Return the (X, Y) coordinate for the center point of the cell that contains the specified text.  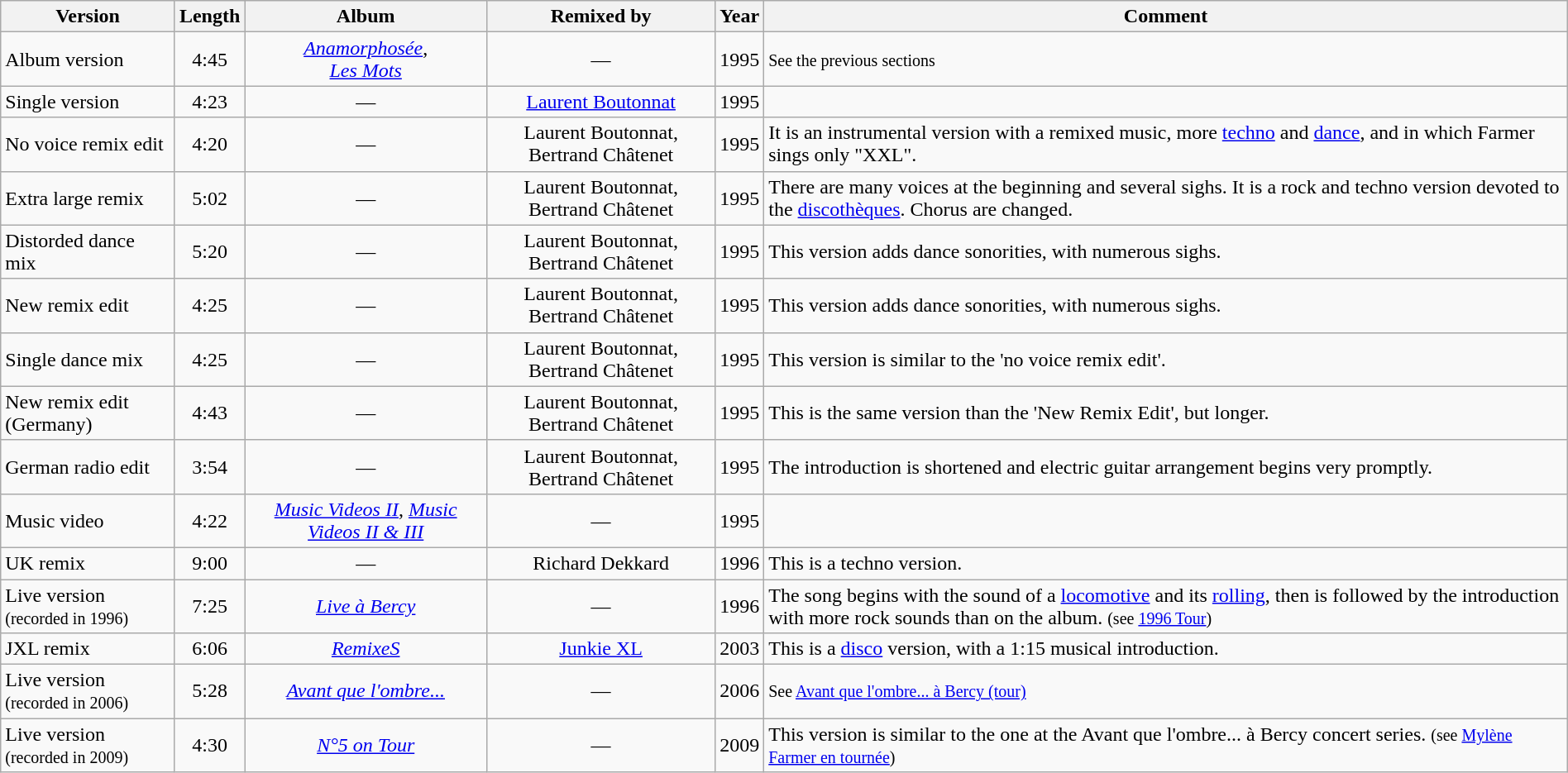
Live version (recorded in 1996) (88, 605)
Laurent Boutonnat (601, 102)
Year (739, 17)
Remixed by (601, 17)
See the previous sections (1166, 60)
New remix edit (88, 306)
New remix edit (Germany) (88, 413)
This is a disco version, with a 1:15 musical introduction. (1166, 649)
3:54 (209, 466)
5:28 (209, 691)
4:23 (209, 102)
No voice remix edit (88, 144)
Comment (1166, 17)
This is a techno version. (1166, 563)
Junkie XL (601, 649)
2006 (739, 691)
N°5 on Tour (366, 746)
Music Videos II, Music Videos II & III (366, 521)
5:02 (209, 198)
Distorded dance mix (88, 251)
5:20 (209, 251)
JXL remix (88, 649)
There are many voices at the beginning and several sighs. It is a rock and techno version devoted to the discothèques. Chorus are changed. (1166, 198)
7:25 (209, 605)
4:20 (209, 144)
6:06 (209, 649)
UK remix (88, 563)
Live version (recorded in 2006) (88, 691)
Length (209, 17)
4:45 (209, 60)
Album version (88, 60)
Richard Dekkard (601, 563)
German radio edit (88, 466)
Album (366, 17)
See Avant que l'ombre... à Bercy (tour) (1166, 691)
2009 (739, 746)
The introduction is shortened and electric guitar arrangement begins very promptly. (1166, 466)
2003 (739, 649)
Extra large remix (88, 198)
4:43 (209, 413)
Anamorphosée, Les Mots (366, 60)
Version (88, 17)
9:00 (209, 563)
Live version (recorded in 2009) (88, 746)
Single version (88, 102)
Music video (88, 521)
Single dance mix (88, 359)
This is the same version than the 'New Remix Edit', but longer. (1166, 413)
Live à Bercy (366, 605)
4:30 (209, 746)
Avant que l'ombre... (366, 691)
4:22 (209, 521)
This version is similar to the 'no voice remix edit'. (1166, 359)
This version is similar to the one at the Avant que l'ombre... à Bercy concert series. (see Mylène Farmer en tournée) (1166, 746)
RemixeS (366, 649)
It is an instrumental version with a remixed music, more techno and dance, and in which Farmer sings only "XXL". (1166, 144)
